Search for the cell housing the specified text and yield its (X, Y) center coordinate. 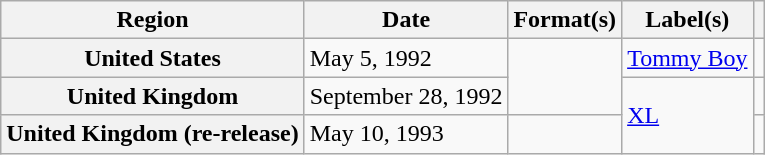
United Kingdom (152, 96)
Date (406, 20)
XL (688, 115)
United States (152, 58)
Region (152, 20)
September 28, 1992 (406, 96)
Label(s) (688, 20)
Tommy Boy (688, 58)
May 10, 1993 (406, 134)
May 5, 1992 (406, 58)
United Kingdom (re-release) (152, 134)
Format(s) (565, 20)
